Locate the cell with the specified text and output its [x, y] center coordinate. 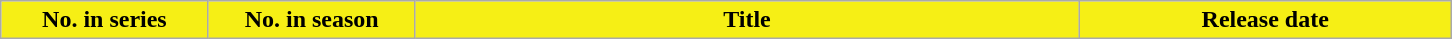
Title [746, 20]
No. in season [312, 20]
No. in series [104, 20]
Release date [1266, 20]
